Provide the [X, Y] coordinate of the cell's center where the given text is located.  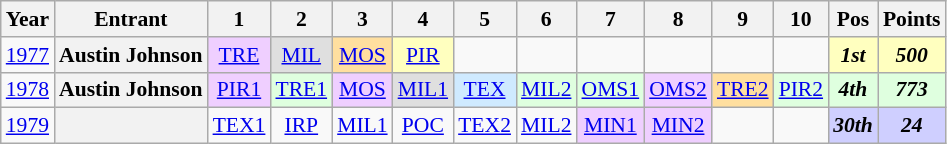
Entrant [131, 19]
TRE1 [301, 90]
7 [610, 19]
2 [301, 19]
PIR [423, 55]
MIL [301, 55]
Pos [853, 19]
1978 [28, 90]
PIR1 [240, 90]
4th [853, 90]
8 [678, 19]
1st [853, 55]
MIN2 [678, 126]
773 [912, 90]
Year [28, 19]
TEX2 [484, 126]
3 [362, 19]
TEX [484, 90]
OMS1 [610, 90]
POC [423, 126]
TEX1 [240, 126]
4 [423, 19]
IRP [301, 126]
10 [802, 19]
TRE2 [743, 90]
TRE [240, 55]
30th [853, 126]
500 [912, 55]
24 [912, 126]
PIR2 [802, 90]
OMS2 [678, 90]
1 [240, 19]
Points [912, 19]
1977 [28, 55]
MIN1 [610, 126]
9 [743, 19]
1979 [28, 126]
6 [546, 19]
5 [484, 19]
